Determine the (x, y) coordinate at the center of the cell enclosing the given text.  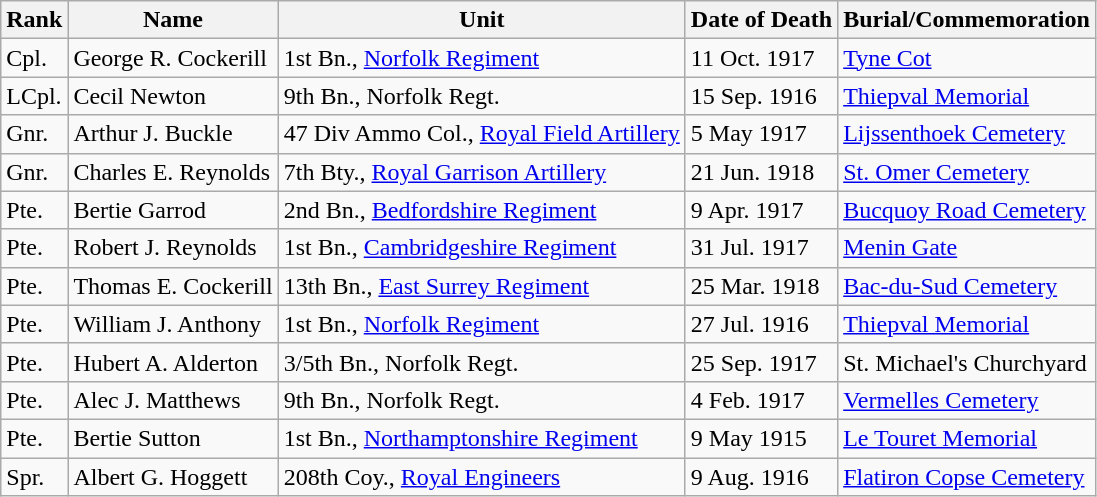
Name (173, 20)
Robert J. Reynolds (173, 248)
Lijssenthoek Cemetery (967, 134)
208th Coy., Royal Engineers (482, 477)
9 Aug. 1916 (761, 477)
Bertie Sutton (173, 438)
13th Bn., East Surrey Regiment (482, 286)
Spr. (34, 477)
Date of Death (761, 20)
Hubert A. Alderton (173, 362)
William J. Anthony (173, 324)
4 Feb. 1917 (761, 400)
Bucquoy Road Cemetery (967, 210)
11 Oct. 1917 (761, 58)
Bertie Garrod (173, 210)
25 Mar. 1918 (761, 286)
St. Omer Cemetery (967, 172)
7th Bty., Royal Garrison Artillery (482, 172)
3/5th Bn., Norfolk Regt. (482, 362)
Vermelles Cemetery (967, 400)
Thomas E. Cockerill (173, 286)
LCpl. (34, 96)
9 Apr. 1917 (761, 210)
1st Bn., Cambridgeshire Regiment (482, 248)
47 Div Ammo Col., Royal Field Artillery (482, 134)
Unit (482, 20)
21 Jun. 1918 (761, 172)
Le Touret Memorial (967, 438)
Alec J. Matthews (173, 400)
Tyne Cot (967, 58)
1st Bn., Northamptonshire Regiment (482, 438)
George R. Cockerill (173, 58)
Burial/Commemoration (967, 20)
9 May 1915 (761, 438)
Cpl. (34, 58)
Charles E. Reynolds (173, 172)
Albert G. Hoggett (173, 477)
25 Sep. 1917 (761, 362)
5 May 1917 (761, 134)
St. Michael's Churchyard (967, 362)
27 Jul. 1916 (761, 324)
31 Jul. 1917 (761, 248)
2nd Bn., Bedfordshire Regiment (482, 210)
Arthur J. Buckle (173, 134)
Flatiron Copse Cemetery (967, 477)
Cecil Newton (173, 96)
15 Sep. 1916 (761, 96)
Menin Gate (967, 248)
Bac-du-Sud Cemetery (967, 286)
Rank (34, 20)
